From the cell containing the given text, extract its center point as [X, Y] coordinate. 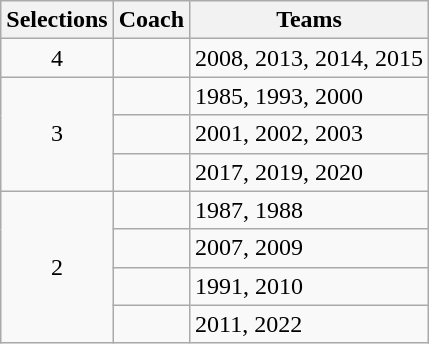
Teams [310, 20]
2017, 2019, 2020 [310, 172]
2 [57, 267]
1991, 2010 [310, 286]
2008, 2013, 2014, 2015 [310, 58]
1985, 1993, 2000 [310, 96]
2011, 2022 [310, 324]
3 [57, 134]
Selections [57, 20]
4 [57, 58]
1987, 1988 [310, 210]
Coach [151, 20]
2001, 2002, 2003 [310, 134]
2007, 2009 [310, 248]
